Pinpoint the cell where the given text exists, returning its (x, y) midpoint coordinate. 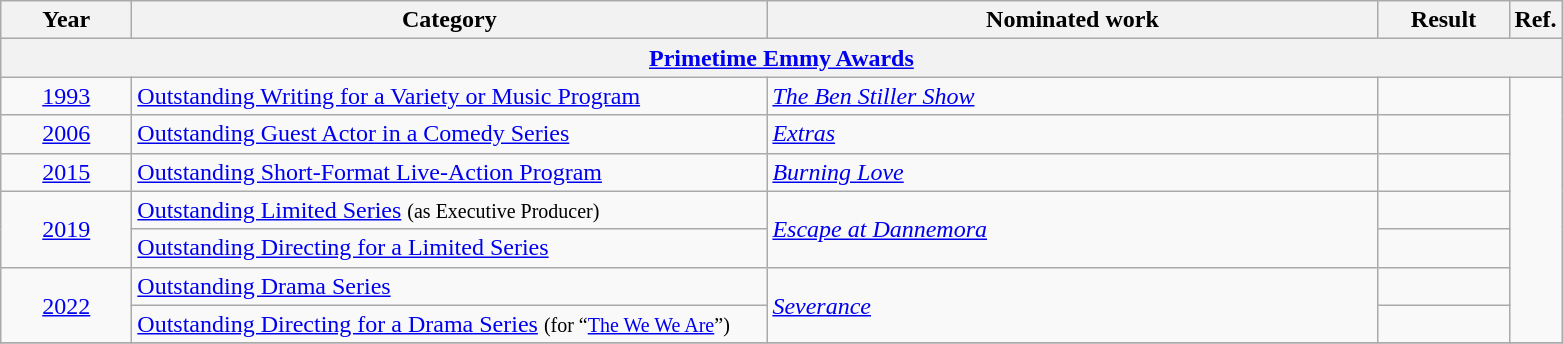
The Ben Stiller Show (1072, 96)
2019 (66, 229)
Outstanding Guest Actor in a Comedy Series (450, 134)
Ref. (1536, 20)
Result (1444, 20)
Outstanding Directing for a Limited Series (450, 248)
Escape at Dannemora (1072, 229)
Outstanding Short-Format Live-Action Program (450, 172)
2022 (66, 305)
Nominated work (1072, 20)
Severance (1072, 305)
1993 (66, 96)
Category (450, 20)
Year (66, 20)
2015 (66, 172)
Outstanding Directing for a Drama Series (for “The We We Are”) (450, 324)
Primetime Emmy Awards (782, 58)
Outstanding Writing for a Variety or Music Program (450, 96)
Burning Love (1072, 172)
2006 (66, 134)
Extras (1072, 134)
Outstanding Limited Series (as Executive Producer) (450, 210)
Outstanding Drama Series (450, 286)
